Pinpoint the cell where the given text exists, returning its (x, y) midpoint coordinate. 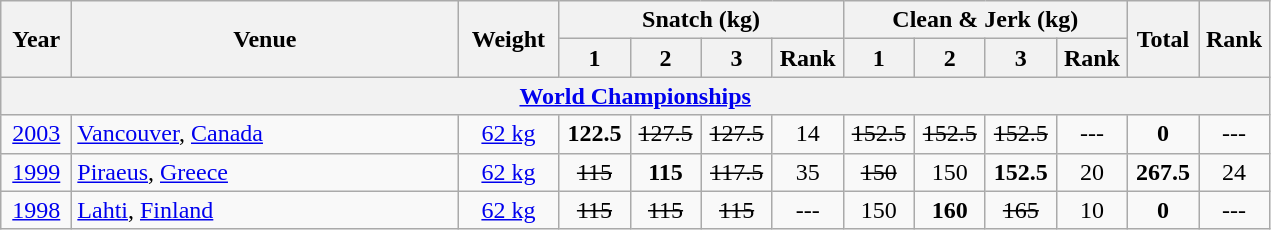
Year (36, 39)
35 (808, 172)
Weight (508, 39)
Vancouver, Canada (265, 134)
Total (1162, 39)
117.5 (736, 172)
122.5 (594, 134)
World Championships (636, 96)
165 (1020, 210)
24 (1234, 172)
Snatch (kg) (701, 20)
1999 (36, 172)
10 (1092, 210)
Lahti, Finland (265, 210)
Piraeus, Greece (265, 172)
1998 (36, 210)
160 (950, 210)
Venue (265, 39)
2003 (36, 134)
20 (1092, 172)
267.5 (1162, 172)
Clean & Jerk (kg) (985, 20)
14 (808, 134)
